Extract the [x, y] coordinate from the center of the cell holding the provided text.  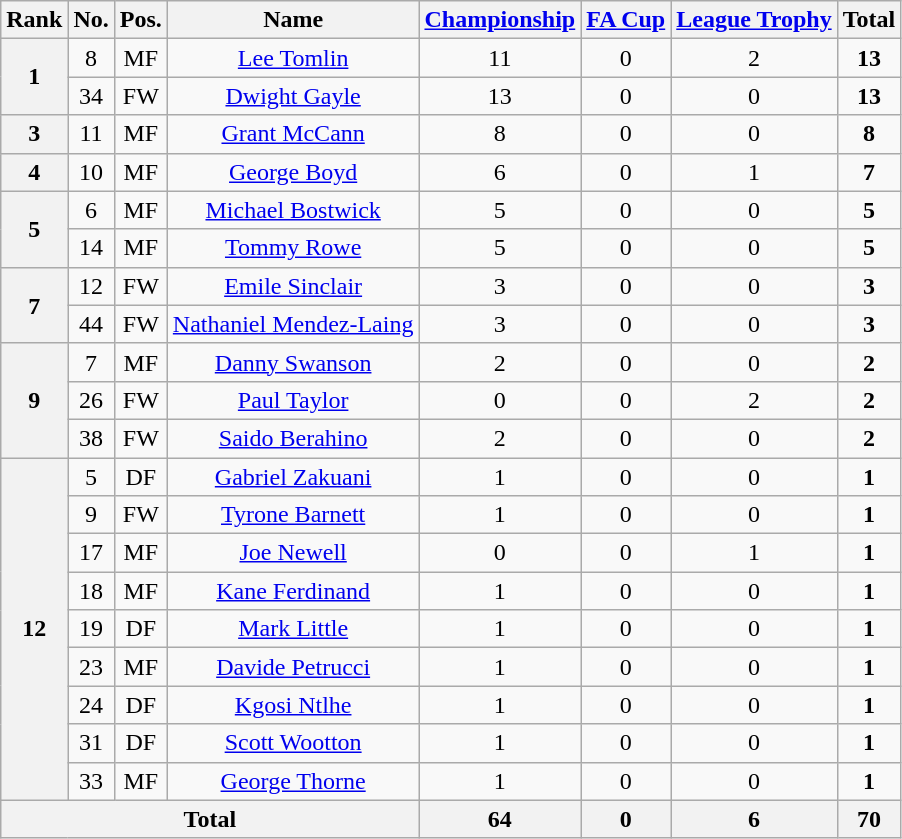
38 [91, 438]
Saido Berahino [293, 438]
Gabriel Zakuani [293, 477]
70 [869, 819]
Michael Bostwick [293, 210]
Grant McCann [293, 134]
24 [91, 705]
George Boyd [293, 172]
10 [91, 172]
Kgosi Ntlhe [293, 705]
17 [91, 553]
44 [91, 324]
Davide Petrucci [293, 667]
Paul Taylor [293, 400]
Emile Sinclair [293, 286]
Mark Little [293, 629]
League Trophy [754, 20]
Joe Newell [293, 553]
Championship [500, 20]
Kane Ferdinand [293, 591]
George Thorne [293, 781]
Rank [34, 20]
Dwight Gayle [293, 96]
Tyrone Barnett [293, 515]
34 [91, 96]
64 [500, 819]
Lee Tomlin [293, 58]
19 [91, 629]
Danny Swanson [293, 362]
No. [91, 20]
33 [91, 781]
Tommy Rowe [293, 248]
Scott Wootton [293, 743]
31 [91, 743]
4 [34, 172]
FA Cup [626, 20]
Name [293, 20]
26 [91, 400]
14 [91, 248]
23 [91, 667]
Nathaniel Mendez-Laing [293, 324]
Pos. [140, 20]
18 [91, 591]
